Extract the [X, Y] coordinate from the center of the cell holding the provided text.  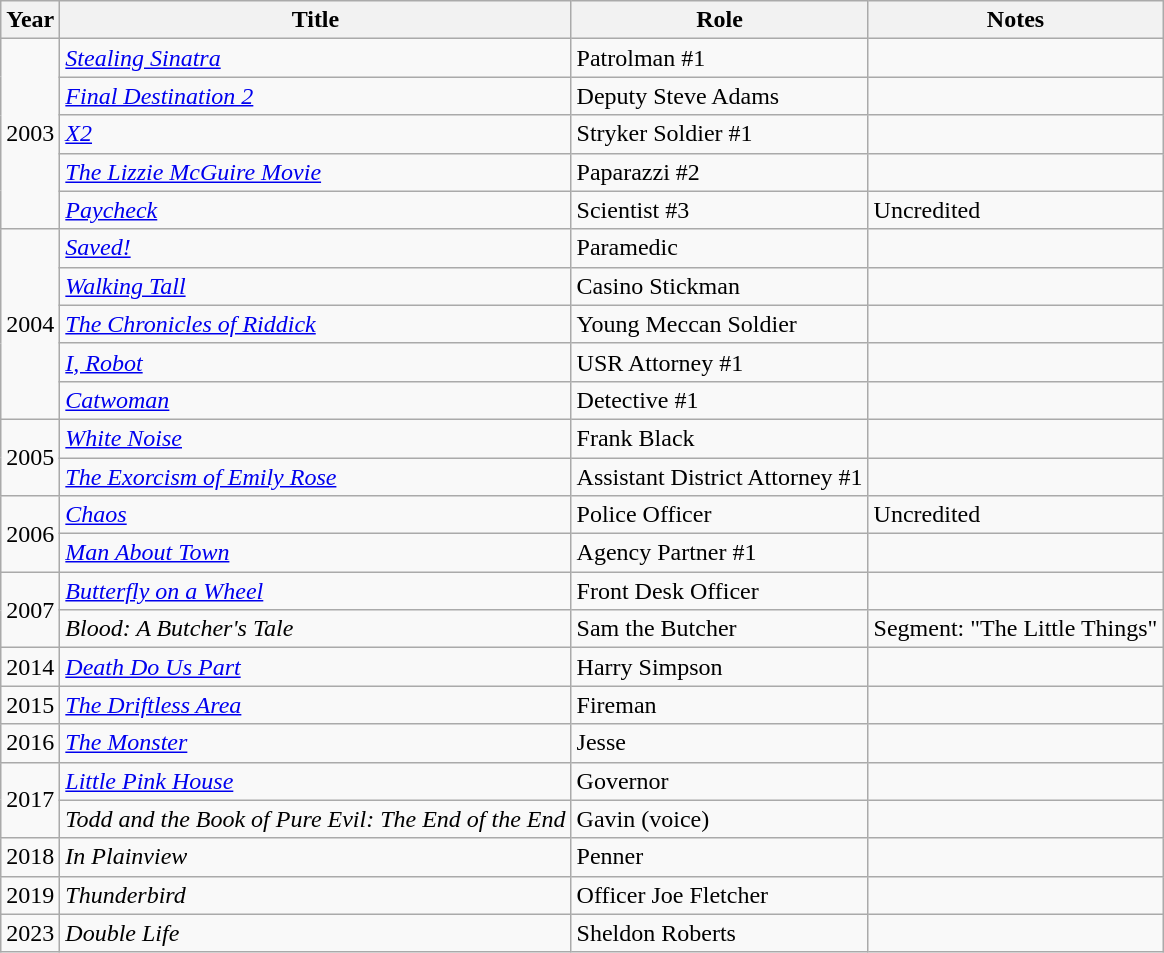
Agency Partner #1 [720, 553]
Stryker Soldier #1 [720, 134]
Paycheck [316, 210]
The Exorcism of Emily Rose [316, 477]
I, Robot [316, 362]
2004 [30, 324]
Front Desk Officer [720, 591]
2017 [30, 800]
Governor [720, 781]
Segment: "The Little Things" [1016, 629]
Year [30, 20]
Penner [720, 857]
2006 [30, 534]
Paparazzi #2 [720, 172]
Chaos [316, 515]
Walking Tall [316, 286]
Fireman [720, 705]
Catwoman [316, 400]
Notes [1016, 20]
Stealing Sinatra [316, 58]
Little Pink House [316, 781]
2005 [30, 457]
Harry Simpson [720, 667]
Frank Black [720, 438]
White Noise [316, 438]
Blood: A Butcher's Tale [316, 629]
Young Meccan Soldier [720, 324]
The Driftless Area [316, 705]
2023 [30, 933]
In Plainview [316, 857]
Sam the Butcher [720, 629]
Man About Town [316, 553]
2015 [30, 705]
2003 [30, 134]
Role [720, 20]
USR Attorney #1 [720, 362]
Double Life [316, 933]
Detective #1 [720, 400]
Sheldon Roberts [720, 933]
Saved! [316, 248]
Police Officer [720, 515]
Gavin (voice) [720, 819]
Butterfly on a Wheel [316, 591]
Casino Stickman [720, 286]
Paramedic [720, 248]
X2 [316, 134]
2007 [30, 610]
Death Do Us Part [316, 667]
Patrolman #1 [720, 58]
2016 [30, 743]
2018 [30, 857]
Deputy Steve Adams [720, 96]
Todd and the Book of Pure Evil: The End of the End [316, 819]
Thunderbird [316, 895]
2019 [30, 895]
The Lizzie McGuire Movie [316, 172]
The Chronicles of Riddick [316, 324]
Final Destination 2 [316, 96]
2014 [30, 667]
Assistant District Attorney #1 [720, 477]
Officer Joe Fletcher [720, 895]
Jesse [720, 743]
Scientist #3 [720, 210]
The Monster [316, 743]
Title [316, 20]
